Extract the (x, y) coordinate from the center of the cell holding the provided text.  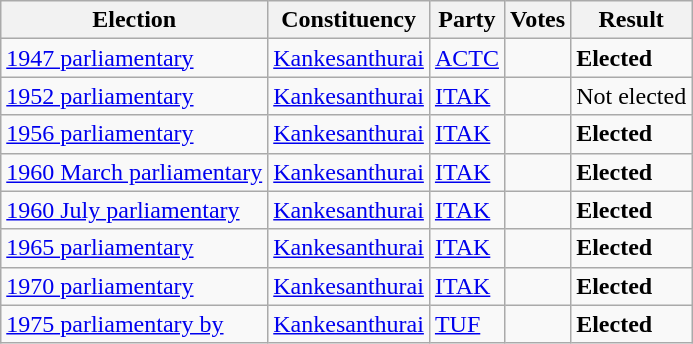
Not elected (632, 96)
ACTC (466, 58)
1975 parliamentary by (134, 324)
Constituency (349, 20)
1956 parliamentary (134, 134)
Election (134, 20)
1952 parliamentary (134, 96)
Votes (537, 20)
Result (632, 20)
1965 parliamentary (134, 248)
1960 July parliamentary (134, 210)
1947 parliamentary (134, 58)
TUF (466, 324)
1960 March parliamentary (134, 172)
1970 parliamentary (134, 286)
Party (466, 20)
